Search for the cell housing the specified text and yield its (x, y) center coordinate. 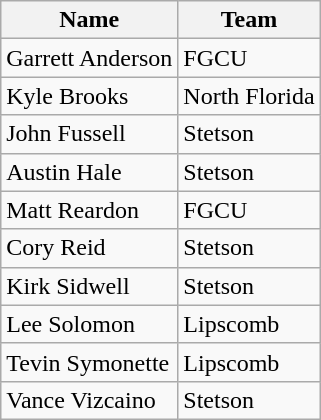
Lee Solomon (90, 324)
Austin Hale (90, 172)
Matt Reardon (90, 210)
John Fussell (90, 134)
Vance Vizcaino (90, 400)
Kirk Sidwell (90, 286)
North Florida (249, 96)
Tevin Symonette (90, 362)
Kyle Brooks (90, 96)
Name (90, 20)
Cory Reid (90, 248)
Team (249, 20)
Garrett Anderson (90, 58)
